Locate the cell with the specified text and output its (X, Y) center coordinate. 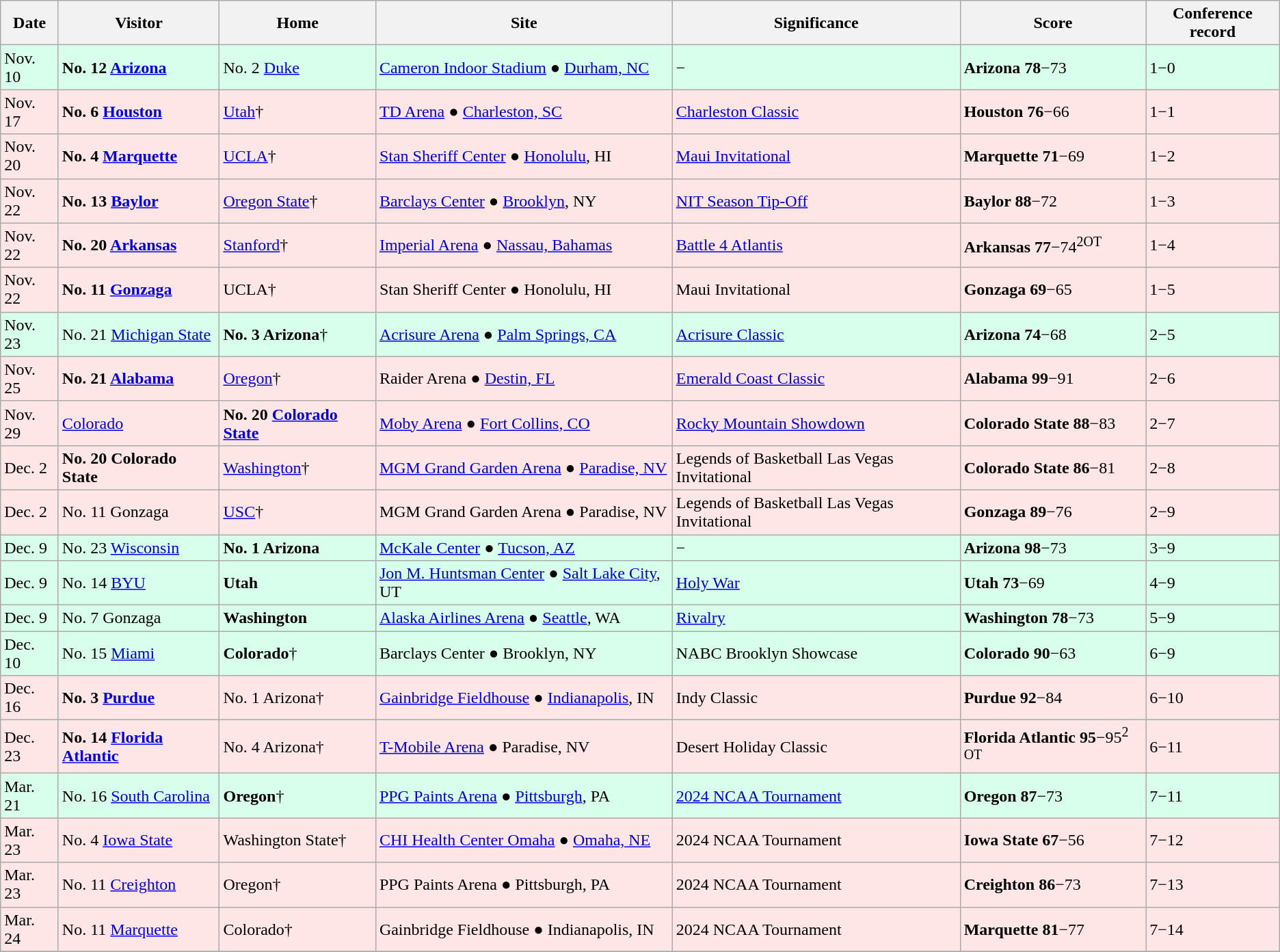
Conference record (1213, 23)
No. 2 Duke (297, 67)
Arizona 74−68 (1053, 334)
4−9 (1213, 583)
Raider Arena ● Destin, FL (524, 379)
Washington (297, 618)
Significance (816, 23)
No. 20 Arkansas (139, 245)
Dec. 16 (30, 698)
Nov. 29 (30, 423)
Colorado State 86−81 (1053, 468)
1−1 (1213, 112)
2−9 (1213, 512)
Colorado State 88−83 (1053, 423)
Washington† (297, 468)
Nov. 10 (30, 67)
1−5 (1213, 290)
No. 6 Houston (139, 112)
Charleston Classic (816, 112)
No. 15 Miami (139, 654)
7−13 (1213, 885)
2−6 (1213, 379)
7−11 (1213, 796)
Nov. 25 (30, 379)
Utah (297, 583)
Mar. 21 (30, 796)
Oregon 87−73 (1053, 796)
NIT Season Tip-Off (816, 201)
No. 21 Michigan State (139, 334)
6−10 (1213, 698)
NABC Brooklyn Showcase (816, 654)
No. 14 Florida Atlantic (139, 747)
Marquette 81−77 (1053, 929)
2−8 (1213, 468)
Arizona 98−73 (1053, 548)
Purdue 92−84 (1053, 698)
Houston 76−66 (1053, 112)
TD Arena ● Charleston, SC (524, 112)
1−0 (1213, 67)
No. 3 Arizona† (297, 334)
Colorado (139, 423)
Rivalry (816, 618)
5−9 (1213, 618)
Nov. 17 (30, 112)
Utah 73−69 (1053, 583)
No. 14 BYU (139, 583)
1−3 (1213, 201)
Site (524, 23)
Alabama 99−91 (1053, 379)
Acrisure Classic (816, 334)
Gonzaga 89−76 (1053, 512)
No. 3 Purdue (139, 698)
Mar. 24 (30, 929)
Score (1053, 23)
Indy Classic (816, 698)
Washington State† (297, 840)
Iowa State 67−56 (1053, 840)
Arizona 78−73 (1053, 67)
CHI Health Center Omaha ● Omaha, NE (524, 840)
1−4 (1213, 245)
6−11 (1213, 747)
McKale Center ● Tucson, AZ (524, 548)
Marquette 71−69 (1053, 156)
No. 4 Marquette (139, 156)
No. 11 Creighton (139, 885)
2−5 (1213, 334)
Nov. 20 (30, 156)
Nov. 23 (30, 334)
2−7 (1213, 423)
No. 16 South Carolina (139, 796)
Home (297, 23)
No. 4 Arizona† (297, 747)
7−12 (1213, 840)
Jon M. Huntsman Center ● Salt Lake City, UT (524, 583)
No. 21 Alabama (139, 379)
No. 4 Iowa State (139, 840)
Battle 4 Atlantis (816, 245)
Colorado 90−63 (1053, 654)
Florida Atlantic 95−952 OT (1053, 747)
Arkansas 77−742OT (1053, 245)
No. 23 Wisconsin (139, 548)
Visitor (139, 23)
Stanford† (297, 245)
Rocky Mountain Showdown (816, 423)
Moby Arena ● Fort Collins, CO (524, 423)
Baylor 88−72 (1053, 201)
Dec. 23 (30, 747)
No. 1 Arizona (297, 548)
6−9 (1213, 654)
7−14 (1213, 929)
Dec. 10 (30, 654)
Desert Holiday Classic (816, 747)
Date (30, 23)
3−9 (1213, 548)
Cameron Indoor Stadium ● Durham, NC (524, 67)
No. 7 Gonzaga (139, 618)
Washington 78−73 (1053, 618)
Gonzaga 69−65 (1053, 290)
Creighton 86−73 (1053, 885)
No. 12 Arizona (139, 67)
No. 13 Baylor (139, 201)
Holy War (816, 583)
Oregon State† (297, 201)
Alaska Airlines Arena ● Seattle, WA (524, 618)
Utah† (297, 112)
Emerald Coast Classic (816, 379)
USC† (297, 512)
Imperial Arena ● Nassau, Bahamas (524, 245)
No. 1 Arizona† (297, 698)
T-Mobile Arena ● Paradise, NV (524, 747)
1−2 (1213, 156)
No. 11 Marquette (139, 929)
Acrisure Arena ● Palm Springs, CA (524, 334)
